Search for the cell housing the specified text and yield its (x, y) center coordinate. 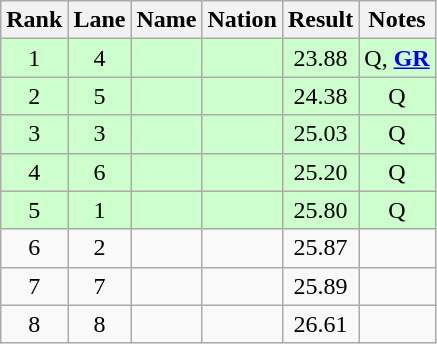
Q, GR (397, 58)
25.89 (320, 286)
25.80 (320, 210)
24.38 (320, 96)
Name (166, 20)
25.03 (320, 134)
Result (320, 20)
25.87 (320, 248)
Nation (242, 20)
Rank (34, 20)
25.20 (320, 172)
Notes (397, 20)
Lane (100, 20)
26.61 (320, 324)
23.88 (320, 58)
